From the cell containing the given text, extract its center point as [X, Y] coordinate. 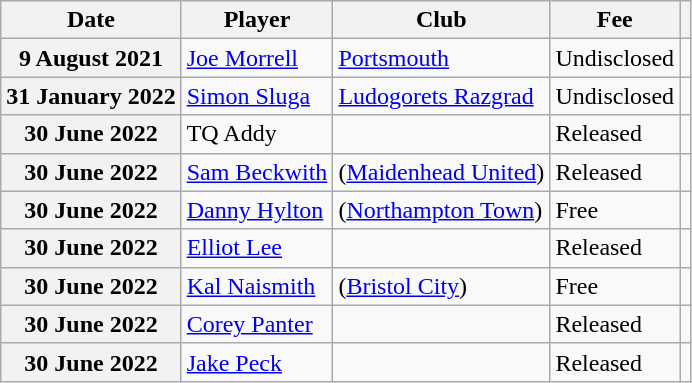
9 August 2021 [91, 58]
Player [257, 20]
Portsmouth [442, 58]
Club [442, 20]
(Maidenhead United) [442, 172]
Kal Naismith [257, 286]
(Northampton Town) [442, 210]
31 January 2022 [91, 96]
Danny Hylton [257, 210]
Fee [615, 20]
Ludogorets Razgrad [442, 96]
Simon Sluga [257, 96]
TQ Addy [257, 134]
Date [91, 20]
(Bristol City) [442, 286]
Joe Morrell [257, 58]
Jake Peck [257, 362]
Sam Beckwith [257, 172]
Elliot Lee [257, 248]
Corey Panter [257, 324]
